Return the (x, y) coordinate for the center point of the cell that contains the specified text.  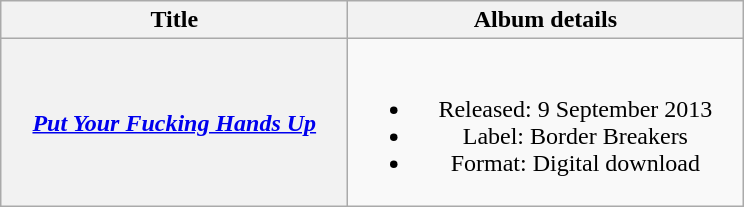
Released: 9 September 2013Label: Border BreakersFormat: Digital download (546, 122)
Put Your Fucking Hands Up (174, 122)
Album details (546, 20)
Title (174, 20)
